Provide the [X, Y] coordinate of the cell's center where the given text is located.  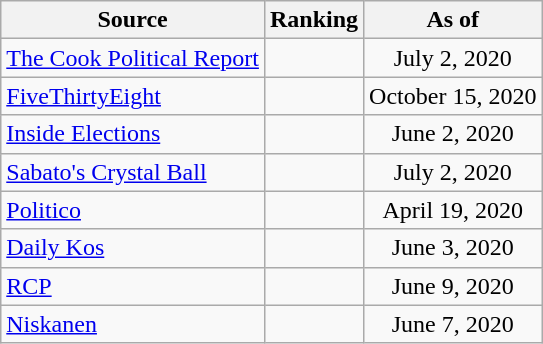
June 7, 2020 [453, 324]
Daily Kos [133, 248]
Inside Elections [133, 134]
June 2, 2020 [453, 134]
June 9, 2020 [453, 286]
Source [133, 20]
Sabato's Crystal Ball [133, 172]
As of [453, 20]
FiveThirtyEight [133, 96]
The Cook Political Report [133, 58]
October 15, 2020 [453, 96]
RCP [133, 286]
April 19, 2020 [453, 210]
June 3, 2020 [453, 248]
Niskanen [133, 324]
Politico [133, 210]
Ranking [314, 20]
